Identify which cell holds the provided text, then report its (x, y) central coordinate. 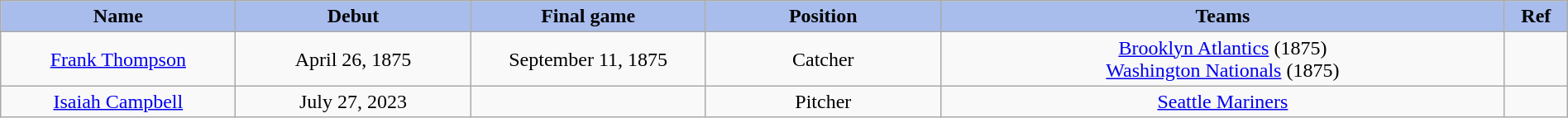
September 11, 1875 (588, 59)
Isaiah Campbell (118, 101)
Teams (1222, 17)
April 26, 1875 (353, 59)
Final game (588, 17)
Ref (1536, 17)
Catcher (823, 59)
Position (823, 17)
July 27, 2023 (353, 101)
Name (118, 17)
Frank Thompson (118, 59)
Seattle Mariners (1222, 101)
Pitcher (823, 101)
Brooklyn Atlantics (1875)Washington Nationals (1875) (1222, 59)
Debut (353, 17)
